From the cell containing the given text, extract its center point as [x, y] coordinate. 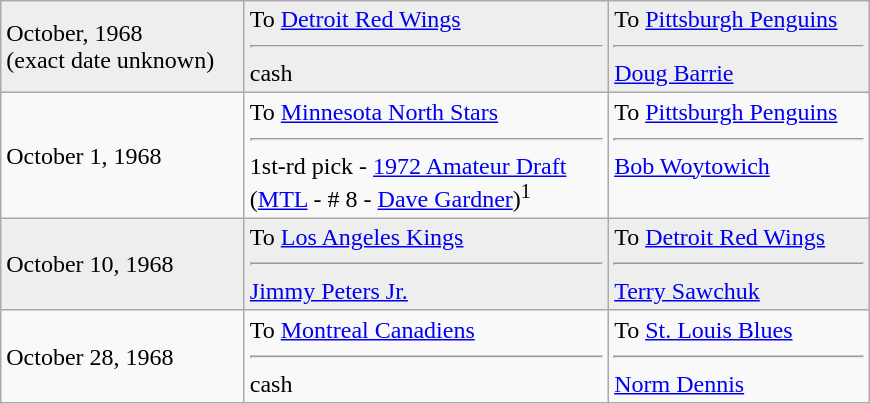
To St. Louis BluesNorm Dennis [740, 356]
To Detroit Red WingsTerry Sawchuk [740, 264]
To Minnesota North Stars1st-rd pick - 1972 Amateur Draft(MTL - # 8 - Dave Gardner)1 [426, 156]
October, 1968(exact date unknown) [123, 47]
To Pittsburgh PenguinsDoug Barrie [740, 47]
To Montreal Canadienscash [426, 356]
To Los Angeles KingsJimmy Peters Jr. [426, 264]
October 10, 1968 [123, 264]
October 28, 1968 [123, 356]
To Pittsburgh PenguinsBob Woytowich [740, 156]
October 1, 1968 [123, 156]
To Detroit Red Wingscash [426, 47]
